Provide the (x, y) coordinate of the cell's center where the given text is located.  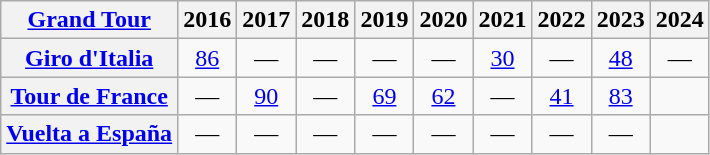
Vuelta a España (90, 134)
2017 (266, 20)
41 (562, 96)
2021 (502, 20)
86 (208, 58)
Grand Tour (90, 20)
48 (620, 58)
90 (266, 96)
62 (444, 96)
2018 (326, 20)
2024 (680, 20)
83 (620, 96)
2016 (208, 20)
69 (384, 96)
Giro d'Italia (90, 58)
Tour de France (90, 96)
2020 (444, 20)
2022 (562, 20)
2023 (620, 20)
30 (502, 58)
2019 (384, 20)
